For the text-containing cell, return its midpoint in [X, Y] coordinate format. 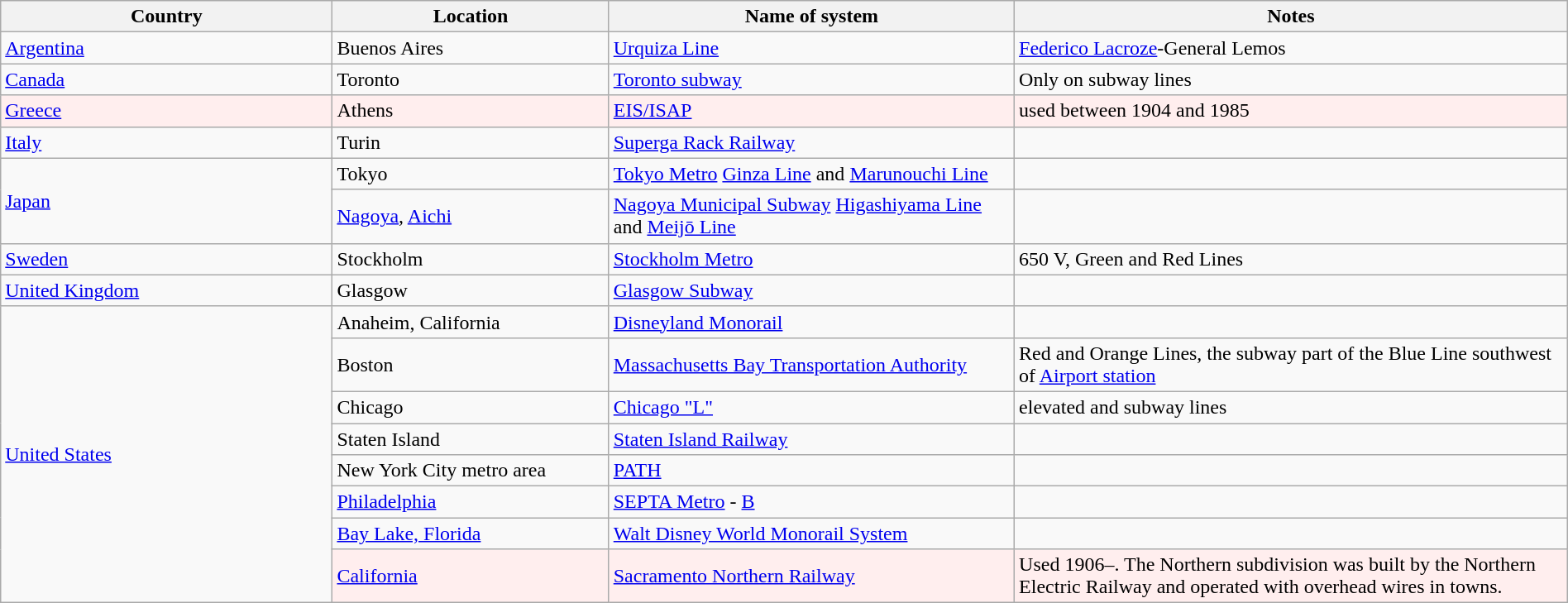
Superga Rack Railway [811, 142]
Name of system [811, 17]
Chicago "L" [811, 407]
Athens [471, 111]
New York City metro area [471, 471]
Urquiza Line [811, 48]
SEPTA Metro - B [811, 502]
Sweden [167, 259]
Stockholm Metro [811, 259]
Toronto subway [811, 79]
Bay Lake, Florida [471, 534]
United Kingdom [167, 290]
Stockholm [471, 259]
PATH [811, 471]
Federico Lacroze-General Lemos [1292, 48]
Disneyland Monorail [811, 322]
Canada [167, 79]
Boston [471, 364]
Sacramento Northern Railway [811, 576]
Glasgow [471, 290]
Walt Disney World Monorail System [811, 534]
Notes [1292, 17]
Buenos Aires [471, 48]
Glasgow Subway [811, 290]
Japan [167, 200]
Location [471, 17]
Used 1906–. The Northern subdivision was built by the Northern Electric Railway and operated with overhead wires in towns. [1292, 576]
United States [167, 454]
Country [167, 17]
Chicago [471, 407]
Argentina [167, 48]
Italy [167, 142]
Toronto [471, 79]
Tokyo [471, 174]
Anaheim, California [471, 322]
Tokyo Metro Ginza Line and Marunouchi Line [811, 174]
650 V, Green and Red Lines [1292, 259]
Staten Island Railway [811, 439]
EIS/ISAP [811, 111]
elevated and subway lines [1292, 407]
used between 1904 and 1985 [1292, 111]
Red and Orange Lines, the subway part of the Blue Line southwest of Airport station [1292, 364]
Turin [471, 142]
Massachusetts Bay Transportation Authority [811, 364]
Staten Island [471, 439]
California [471, 576]
Nagoya Municipal Subway Higashiyama Line and Meijō Line [811, 217]
Nagoya, Aichi [471, 217]
Greece [167, 111]
Philadelphia [471, 502]
Only on subway lines [1292, 79]
